Return the [x, y] coordinate for the center point of the cell that contains the specified text.  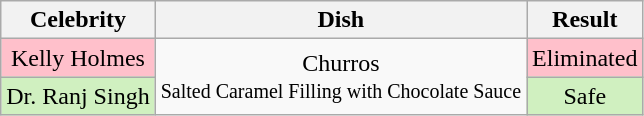
Eliminated [585, 58]
Kelly Holmes [78, 58]
Dish [340, 20]
Dr. Ranj Singh [78, 96]
Result [585, 20]
ChurrosSalted Caramel Filling with Chocolate Sauce [340, 77]
Celebrity [78, 20]
Safe [585, 96]
